Locate the cell with the specified text and output its [X, Y] center coordinate. 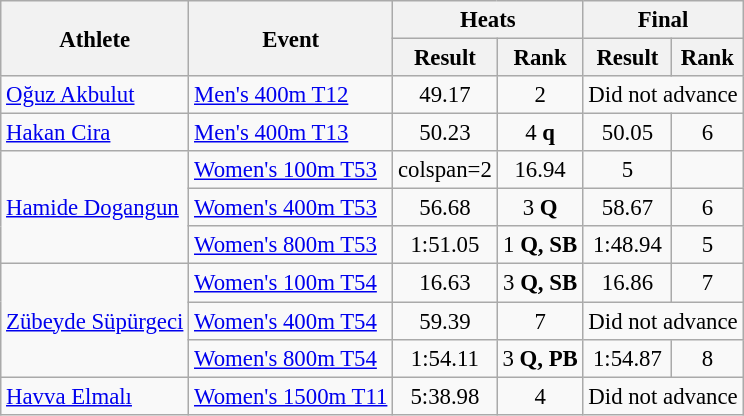
colspan=2 [445, 170]
4 q [540, 133]
Women's 800m T54 [291, 358]
2 [540, 95]
Women's 100m T53 [291, 170]
8 [708, 358]
50.23 [445, 133]
1:48.94 [628, 245]
3 Q, SB [540, 283]
3 Q, PB [540, 358]
Men's 400m T13 [291, 133]
50.05 [628, 133]
Women's 800m T53 [291, 245]
58.67 [628, 208]
49.17 [445, 95]
Heats [488, 20]
Hakan Cira [95, 133]
3 Q [540, 208]
Havva Elmalı [95, 396]
Women's 100m T54 [291, 283]
Women's 400m T54 [291, 321]
16.86 [628, 283]
59.39 [445, 321]
1 Q, SB [540, 245]
16.94 [540, 170]
Women's 400m T53 [291, 208]
5:38.98 [445, 396]
Event [291, 38]
1:54.11 [445, 358]
Men's 400m T12 [291, 95]
Hamide Dogangun [95, 208]
1:51.05 [445, 245]
4 [540, 396]
56.68 [445, 208]
Athlete [95, 38]
1:54.87 [628, 358]
Final [663, 20]
Zübeyde Süpürgeci [95, 320]
Women's 1500m T11 [291, 396]
Oğuz Akbulut [95, 95]
16.63 [445, 283]
